Search for the cell housing the specified text and yield its (x, y) center coordinate. 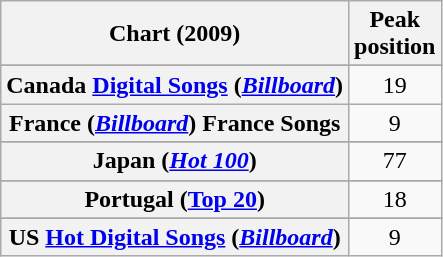
18 (395, 199)
Peakposition (395, 34)
Japan (Hot 100) (175, 161)
Portugal (Top 20) (175, 199)
19 (395, 85)
US Hot Digital Songs (Billboard) (175, 237)
77 (395, 161)
Canada Digital Songs (Billboard) (175, 85)
France (Billboard) France Songs (175, 123)
Chart (2009) (175, 34)
